From the cell containing the given text, extract its center point as [X, Y] coordinate. 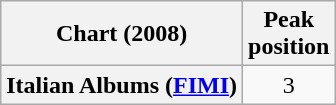
Italian Albums (FIMI) [122, 85]
3 [289, 85]
Chart (2008) [122, 34]
Peakposition [289, 34]
